Search for the cell housing the specified text and yield its [X, Y] center coordinate. 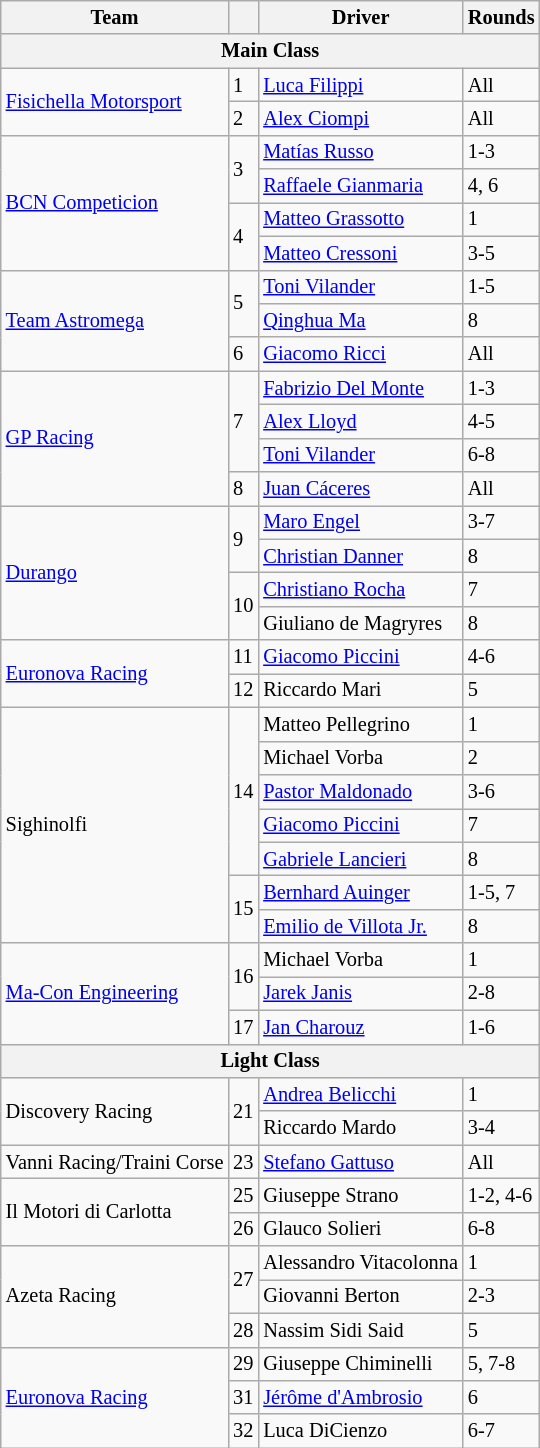
Driver [360, 17]
4, 6 [502, 186]
Alex Ciompi [360, 118]
23 [243, 1162]
Jarek Janis [360, 993]
Pastor Maldonado [360, 791]
Giuseppe Strano [360, 1195]
17 [243, 1027]
Vanni Racing/Traini Corse [115, 1162]
Gabriele Lancieri [360, 859]
1-5, 7 [502, 892]
Sighinolfi [115, 825]
4-6 [502, 657]
Alessandro Vitacolonna [360, 1263]
Team Astromega [115, 320]
32 [243, 1431]
Ma-Con Engineering [115, 994]
Light Class [270, 1061]
16 [243, 976]
11 [243, 657]
3-7 [502, 522]
3-5 [502, 253]
14 [243, 791]
1-5 [502, 287]
Bernhard Auinger [360, 892]
Giuliano de Magryres [360, 623]
Maro Engel [360, 522]
Jérôme d'Ambrosio [360, 1397]
Andrea Belicchi [360, 1094]
Christiano Rocha [360, 589]
Riccardo Mari [360, 690]
Luca DiCienzo [360, 1431]
Emilio de Villota Jr. [360, 926]
1-6 [502, 1027]
25 [243, 1195]
15 [243, 908]
21 [243, 1110]
3-6 [502, 791]
4 [243, 236]
4-5 [502, 421]
Discovery Racing [115, 1110]
10 [243, 606]
9 [243, 538]
26 [243, 1229]
Fabrizio Del Monte [360, 388]
Qinghua Ma [360, 320]
Durango [115, 572]
Il Motori di Carlotta [115, 1212]
GP Racing [115, 438]
Christian Danner [360, 556]
Giovanni Berton [360, 1296]
Matías Russo [360, 152]
5, 7-8 [502, 1364]
12 [243, 690]
6-7 [502, 1431]
Nassim Sidi Said [360, 1330]
1-2, 4-6 [502, 1195]
3 [243, 168]
BCN Competicion [115, 202]
Alex Lloyd [360, 421]
2-3 [502, 1296]
28 [243, 1330]
Giacomo Ricci [360, 354]
Main Class [270, 51]
Matteo Cressoni [360, 253]
Azeta Racing [115, 1296]
Luca Filippi [360, 85]
31 [243, 1397]
3-4 [502, 1128]
Matteo Grassotto [360, 219]
Raffaele Gianmaria [360, 186]
Jan Charouz [360, 1027]
Juan Cáceres [360, 489]
Stefano Gattuso [360, 1162]
2-8 [502, 993]
Team [115, 17]
29 [243, 1364]
Fisichella Motorsport [115, 102]
27 [243, 1280]
Giuseppe Chiminelli [360, 1364]
Glauco Solieri [360, 1229]
Riccardo Mardo [360, 1128]
Rounds [502, 17]
Matteo Pellegrino [360, 724]
